Scan for the cell matching the given text and deliver its [x, y] coordinate at center. 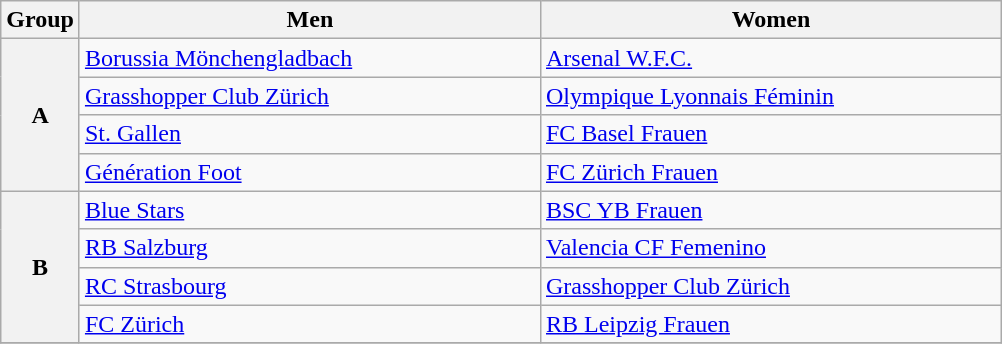
Borussia Mönchengladbach [310, 58]
FC Zürich Frauen [770, 172]
BSC YB Frauen [770, 210]
RB Leipzig Frauen [770, 324]
Génération Foot [310, 172]
Olympique Lyonnais Féminin [770, 96]
Blue Stars [310, 210]
B [40, 267]
Women [770, 20]
FC Basel Frauen [770, 134]
FC Zürich [310, 324]
Arsenal W.F.C. [770, 58]
A [40, 115]
Men [310, 20]
RC Strasbourg [310, 286]
RB Salzburg [310, 248]
Valencia CF Femenino [770, 248]
St. Gallen [310, 134]
Group [40, 20]
